Find where the given text appears and provide that cell's center as [x, y] coordinate. 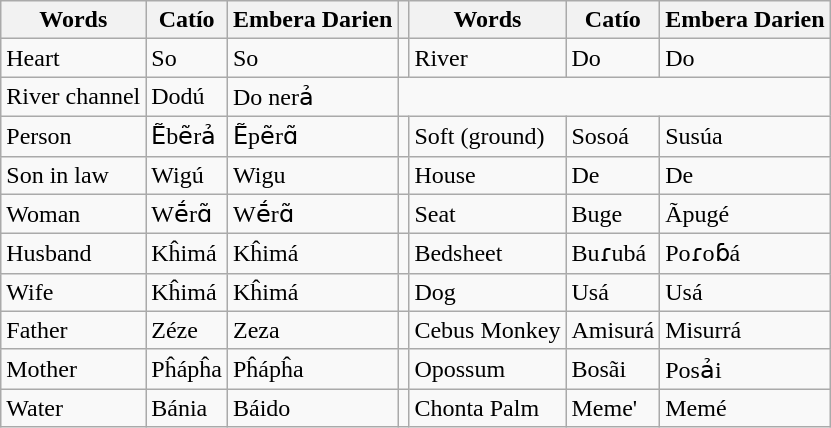
Water [74, 408]
Dodú [187, 97]
Wife [74, 292]
Person [74, 136]
Meme' [613, 408]
Dog [488, 292]
Memé [745, 408]
River [488, 58]
Wigú [187, 175]
Posải [745, 369]
Susúa [745, 136]
Do nerả [312, 97]
Chonta Palm [488, 408]
Buɾubá [613, 254]
Father [74, 330]
River channel [74, 97]
Bedsheet [488, 254]
Wigu [312, 175]
Mother [74, 369]
Poɾoɓá [745, 254]
Buge [613, 214]
Ẽpẽrɑ̃ [312, 136]
Sosoá [613, 136]
Husband [74, 254]
Ẽbẽrả [187, 136]
Amisurá [613, 330]
Son in law [74, 175]
Zeza [312, 330]
Cebus Monkey [488, 330]
Seat [488, 214]
Opossum [488, 369]
House [488, 175]
Soft (ground) [488, 136]
Ãpugé [745, 214]
Heart [74, 58]
Zéze [187, 330]
Báido [312, 408]
Bánia [187, 408]
Woman [74, 214]
Misurrá [745, 330]
Bosãi [613, 369]
